Detect which cell encompasses the target text, then output its (X, Y) center coordinate. 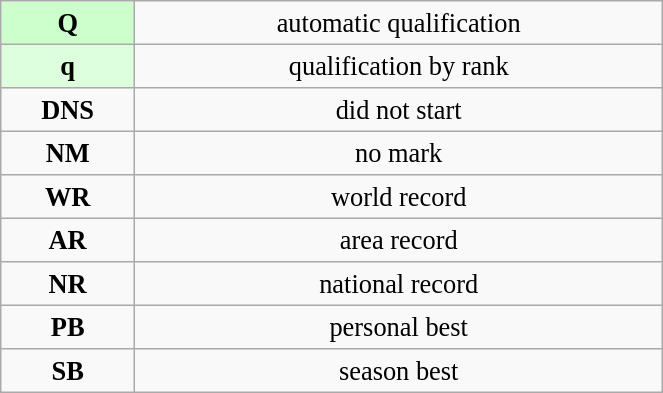
qualification by rank (399, 66)
no mark (399, 153)
AR (68, 240)
NR (68, 284)
season best (399, 371)
NM (68, 153)
world record (399, 197)
SB (68, 371)
area record (399, 240)
Q (68, 22)
PB (68, 327)
DNS (68, 109)
automatic qualification (399, 22)
personal best (399, 327)
q (68, 66)
did not start (399, 109)
national record (399, 284)
WR (68, 197)
